Pinpoint the cell where the given text exists, returning its [x, y] midpoint coordinate. 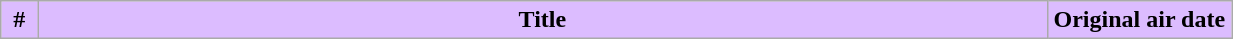
Title [542, 20]
Original air date [1140, 20]
# [20, 20]
